From the cell containing the given text, extract its center point as (x, y) coordinate. 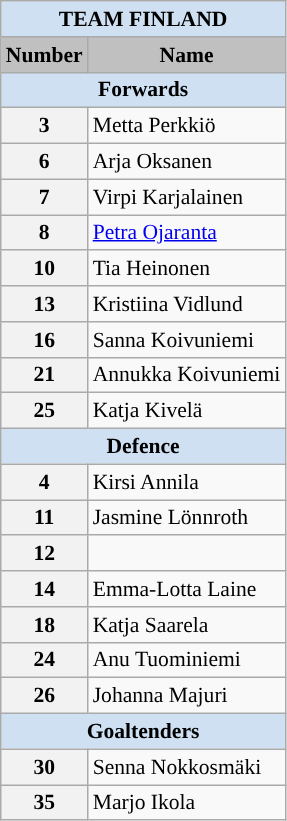
Marjo Ikola (187, 803)
35 (44, 803)
Anu Tuominiemi (187, 660)
24 (44, 660)
Defence (144, 447)
14 (44, 589)
Goaltenders (144, 732)
26 (44, 696)
25 (44, 411)
Arja Oksanen (187, 162)
Petra Ojaranta (187, 233)
Tia Heinonen (187, 269)
30 (44, 767)
Johanna Majuri (187, 696)
Kristiina Vidlund (187, 304)
Katja Saarela (187, 625)
Annukka Koivuniemi (187, 375)
10 (44, 269)
Sanna Koivuniemi (187, 340)
13 (44, 304)
Forwards (144, 90)
Virpi Karjalainen (187, 197)
Katja Kivelä (187, 411)
TEAM FINLAND (144, 19)
Jasmine Lönnroth (187, 518)
Emma-Lotta Laine (187, 589)
3 (44, 126)
Name (187, 55)
16 (44, 340)
Senna Nokkosmäki (187, 767)
8 (44, 233)
12 (44, 554)
Kirsi Annila (187, 482)
4 (44, 482)
21 (44, 375)
11 (44, 518)
6 (44, 162)
18 (44, 625)
7 (44, 197)
Metta Perkkiö (187, 126)
Number (44, 55)
